Return [x, y] of the center of cell containing provided text 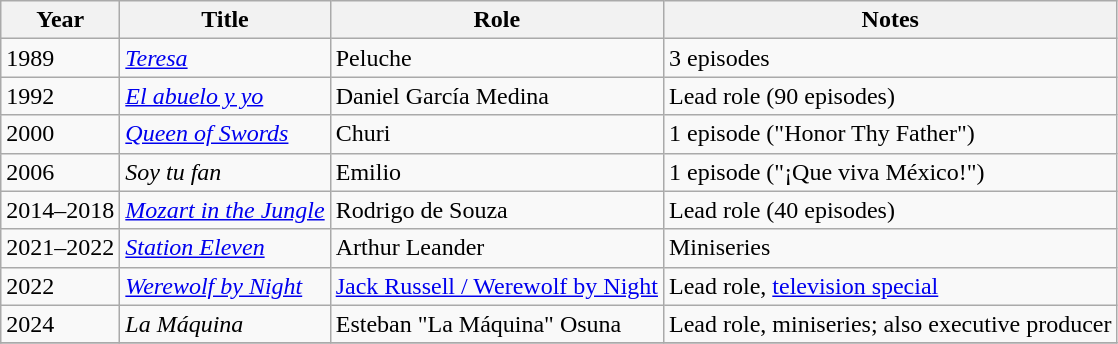
1 episode ("¡Que viva México!") [890, 172]
Notes [890, 20]
1989 [60, 58]
Lead role, television special [890, 286]
Teresa [225, 58]
Station Eleven [225, 248]
2021–2022 [60, 248]
Arthur Leander [496, 248]
3 episodes [890, 58]
Role [496, 20]
2024 [60, 324]
Lead role (90 episodes) [890, 96]
Jack Russell / Werewolf by Night [496, 286]
2006 [60, 172]
2014–2018 [60, 210]
2000 [60, 134]
Emilio [496, 172]
2022 [60, 286]
Rodrigo de Souza [496, 210]
Lead role, miniseries; also executive producer [890, 324]
Churi [496, 134]
Miniseries [890, 248]
Mozart in the Jungle [225, 210]
Year [60, 20]
Werewolf by Night [225, 286]
Title [225, 20]
Lead role (40 episodes) [890, 210]
1 episode ("Honor Thy Father") [890, 134]
Esteban "La Máquina" Osuna [496, 324]
Soy tu fan [225, 172]
El abuelo y yo [225, 96]
La Máquina [225, 324]
1992 [60, 96]
Peluche [496, 58]
Queen of Swords [225, 134]
Daniel García Medina [496, 96]
